For the text-containing cell, return its midpoint in (x, y) coordinate format. 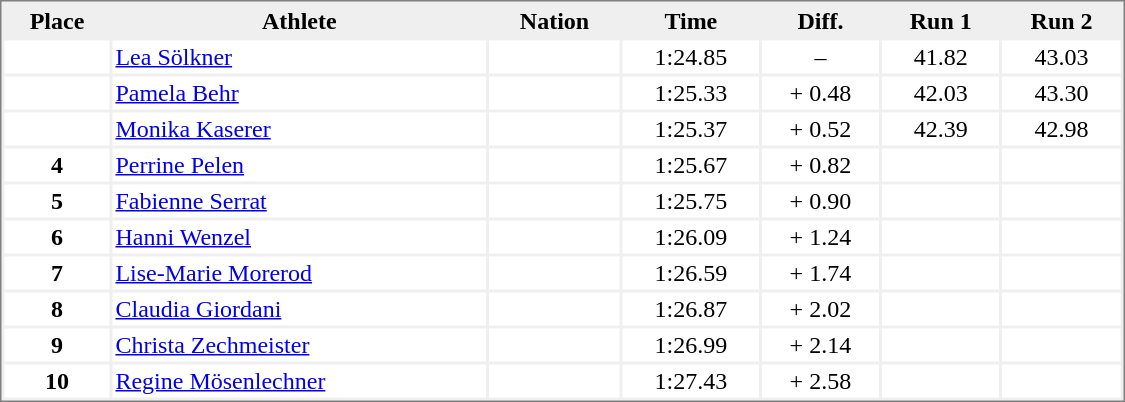
– (820, 56)
1:25.37 (691, 128)
+ 2.58 (820, 380)
42.03 (941, 92)
+ 2.02 (820, 308)
1:24.85 (691, 56)
Perrine Pelen (299, 164)
1:26.99 (691, 344)
+ 1.24 (820, 236)
7 (56, 272)
Nation (554, 20)
4 (56, 164)
6 (56, 236)
1:27.43 (691, 380)
Monika Kaserer (299, 128)
+ 0.48 (820, 92)
5 (56, 200)
+ 0.82 (820, 164)
Christa Zechmeister (299, 344)
1:26.09 (691, 236)
Fabienne Serrat (299, 200)
43.03 (1062, 56)
Athlete (299, 20)
42.98 (1062, 128)
+ 0.90 (820, 200)
Diff. (820, 20)
+ 0.52 (820, 128)
1:25.75 (691, 200)
43.30 (1062, 92)
1:26.87 (691, 308)
1:25.67 (691, 164)
42.39 (941, 128)
1:26.59 (691, 272)
+ 2.14 (820, 344)
Hanni Wenzel (299, 236)
Place (56, 20)
Run 1 (941, 20)
1:25.33 (691, 92)
8 (56, 308)
41.82 (941, 56)
10 (56, 380)
Time (691, 20)
+ 1.74 (820, 272)
Pamela Behr (299, 92)
Run 2 (1062, 20)
Lise-Marie Morerod (299, 272)
Regine Mösenlechner (299, 380)
9 (56, 344)
Lea Sölkner (299, 56)
Claudia Giordani (299, 308)
